Determine the (x, y) coordinate at the center of the cell enclosing the given text.  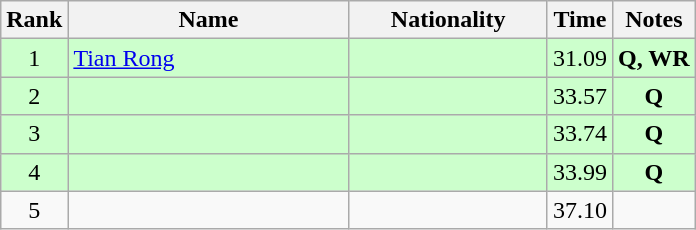
33.99 (580, 172)
Name (208, 20)
33.57 (580, 96)
Notes (654, 20)
Time (580, 20)
1 (34, 58)
5 (34, 210)
31.09 (580, 58)
37.10 (580, 210)
Nationality (448, 20)
4 (34, 172)
2 (34, 96)
3 (34, 134)
33.74 (580, 134)
Rank (34, 20)
Q, WR (654, 58)
Tian Rong (208, 58)
